Determine the [x, y] coordinate at the center of the cell enclosing the given text.  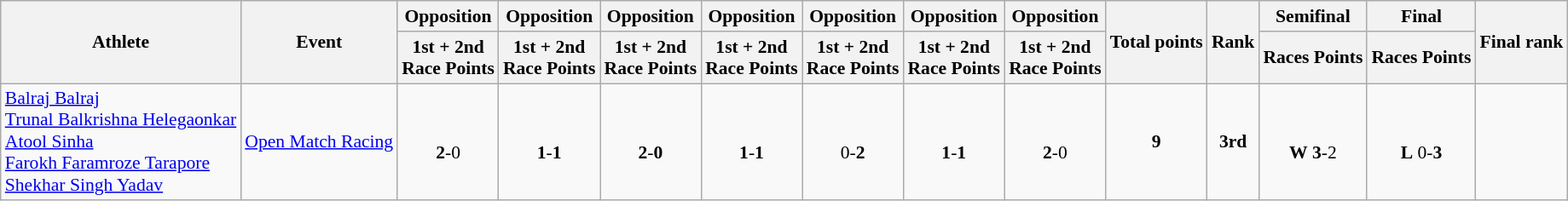
0-2 [853, 142]
Semifinal [1313, 16]
Athlete [121, 43]
Event [319, 43]
9 [1156, 142]
Balraj BalrajTrunal Balkrishna HelegaonkarAtool SinhaFarokh Faramroze TaraporeShekhar Singh Yadav [121, 142]
W 3-2 [1313, 142]
Final rank [1521, 43]
Final [1420, 16]
Open Match Racing [319, 142]
Total points [1156, 43]
L 0-3 [1420, 142]
Rank [1233, 43]
3rd [1233, 142]
